Identify which cell holds the provided text, then report its (x, y) central coordinate. 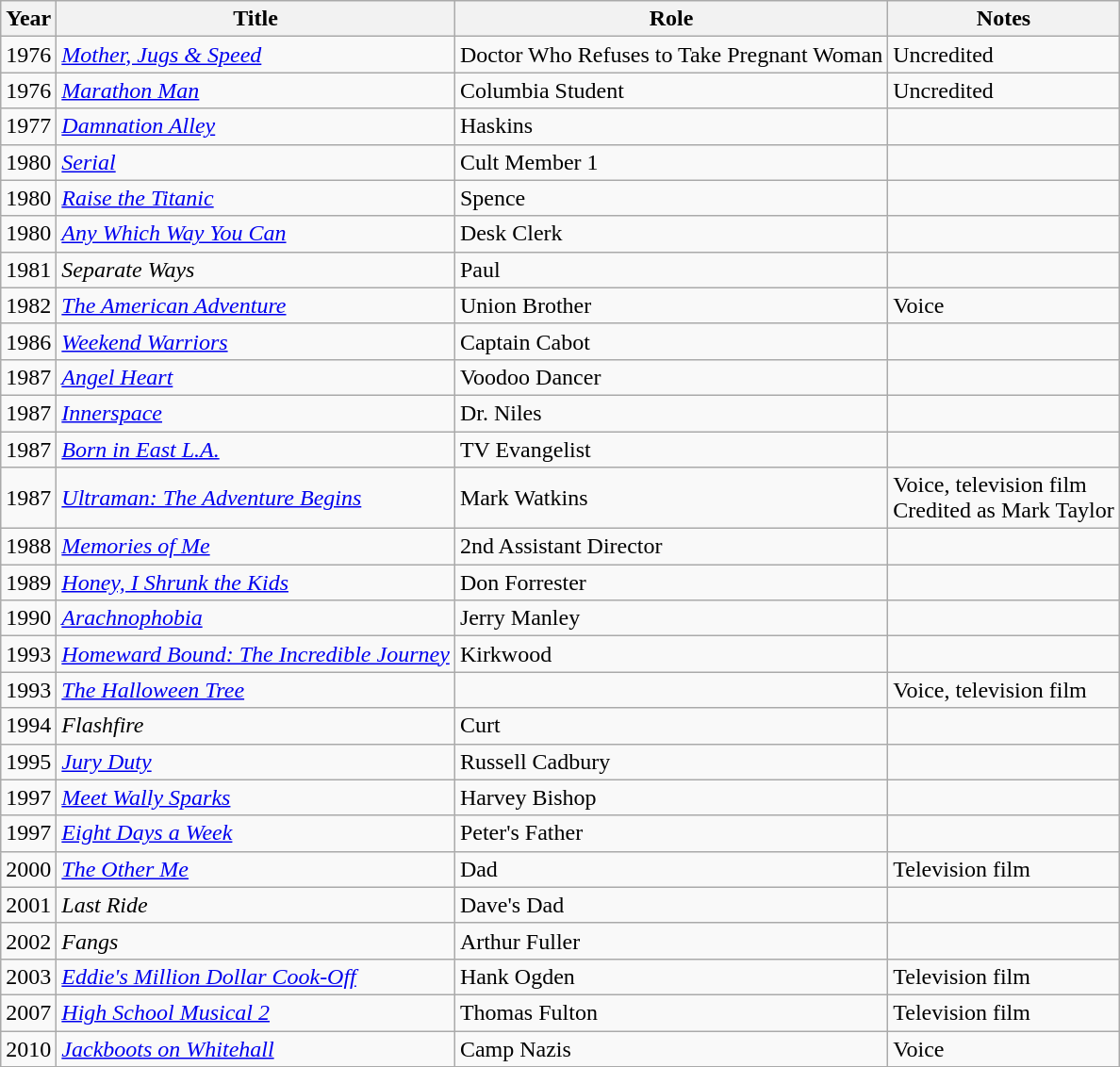
Marathon Man (256, 90)
Ultraman: The Adventure Begins (256, 498)
Serial (256, 162)
1990 (28, 618)
1982 (28, 305)
2010 (28, 1049)
Innerspace (256, 413)
Voice, television filmCredited as Mark Taylor (1004, 498)
Voice, television film (1004, 690)
2007 (28, 1012)
Dr. Niles (671, 413)
Russell Cadbury (671, 762)
Notes (1004, 19)
2002 (28, 941)
Weekend Warriors (256, 341)
Role (671, 19)
Arachnophobia (256, 618)
2000 (28, 869)
Haskins (671, 126)
Year (28, 19)
Title (256, 19)
1988 (28, 547)
1977 (28, 126)
2003 (28, 977)
Damnation Alley (256, 126)
2nd Assistant Director (671, 547)
TV Evangelist (671, 450)
Born in East L.A. (256, 450)
The Other Me (256, 869)
Eddie's Million Dollar Cook-Off (256, 977)
1981 (28, 270)
Arthur Fuller (671, 941)
Dad (671, 869)
Paul (671, 270)
Columbia Student (671, 90)
1995 (28, 762)
Eight Days a Week (256, 833)
The Halloween Tree (256, 690)
Homeward Bound: The Incredible Journey (256, 654)
Jackboots on Whitehall (256, 1049)
Don Forrester (671, 583)
Voodoo Dancer (671, 377)
Camp Nazis (671, 1049)
Angel Heart (256, 377)
Separate Ways (256, 270)
Honey, I Shrunk the Kids (256, 583)
Meet Wally Sparks (256, 797)
High School Musical 2 (256, 1012)
Hank Ogden (671, 977)
Fangs (256, 941)
Mark Watkins (671, 498)
Peter's Father (671, 833)
Any Which Way You Can (256, 234)
Cult Member 1 (671, 162)
Curt (671, 726)
Captain Cabot (671, 341)
Raise the Titanic (256, 198)
Spence (671, 198)
Union Brother (671, 305)
Last Ride (256, 905)
1994 (28, 726)
Jerry Manley (671, 618)
Dave's Dad (671, 905)
Kirkwood (671, 654)
Doctor Who Refuses to Take Pregnant Woman (671, 55)
Desk Clerk (671, 234)
Mother, Jugs & Speed (256, 55)
Flashfire (256, 726)
Jury Duty (256, 762)
1989 (28, 583)
Harvey Bishop (671, 797)
Memories of Me (256, 547)
2001 (28, 905)
1986 (28, 341)
The American Adventure (256, 305)
Thomas Fulton (671, 1012)
